Extract the [X, Y] coordinate from the center of the cell holding the provided text.  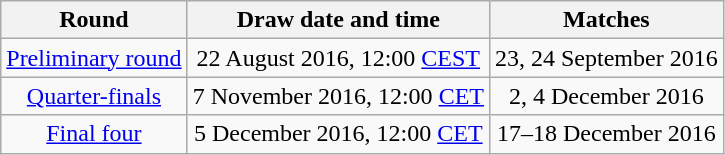
22 August 2016, 12:00 CEST [338, 58]
2, 4 December 2016 [606, 96]
7 November 2016, 12:00 CET [338, 96]
Draw date and time [338, 20]
Final four [94, 134]
Round [94, 20]
17–18 December 2016 [606, 134]
Preliminary round [94, 58]
23, 24 September 2016 [606, 58]
Matches [606, 20]
Quarter-finals [94, 96]
5 December 2016, 12:00 CET [338, 134]
